Capture the cell that displays the provided text and extract its [x, y] central coordinate. 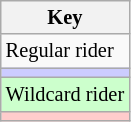
Regular rider [65, 51]
Wildcard rider [65, 94]
Key [65, 17]
